Output the (X, Y) coordinate of the center of the cell containing the given text.  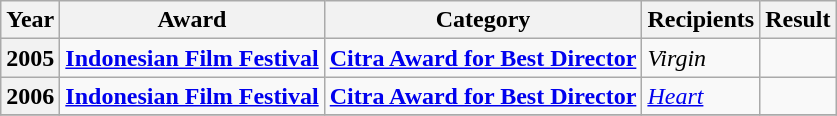
Category (483, 20)
Result (798, 20)
2005 (30, 58)
Recipients (701, 20)
Award (192, 20)
Heart (701, 96)
2006 (30, 96)
Virgin (701, 58)
Year (30, 20)
